Search for the cell housing the specified text and yield its [X, Y] center coordinate. 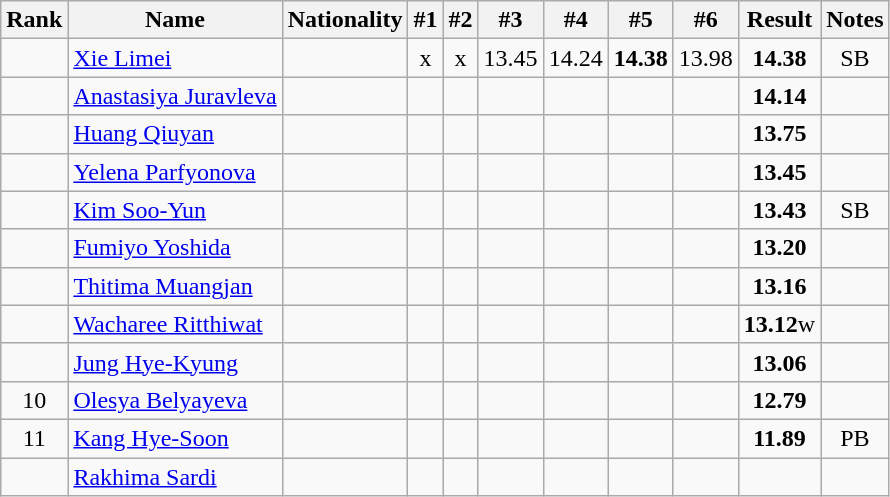
Kim Soo-Yun [175, 210]
Fumiyo Yoshida [175, 248]
#1 [426, 20]
Anastasiya Juravleva [175, 96]
Rank [34, 20]
#5 [640, 20]
Olesya Belyayeva [175, 400]
13.16 [779, 286]
12.79 [779, 400]
11.89 [779, 438]
Notes [855, 20]
Kang Hye-Soon [175, 438]
Jung Hye-Kyung [175, 362]
#3 [510, 20]
13.20 [779, 248]
13.75 [779, 134]
Result [779, 20]
10 [34, 400]
14.24 [576, 58]
Nationality [345, 20]
Thitima Muangjan [175, 286]
11 [34, 438]
Rakhima Sardi [175, 477]
#6 [706, 20]
13.43 [779, 210]
#2 [460, 20]
Yelena Parfyonova [175, 172]
Name [175, 20]
Wacharee Ritthiwat [175, 324]
PB [855, 438]
14.14 [779, 96]
13.98 [706, 58]
Huang Qiuyan [175, 134]
Xie Limei [175, 58]
13.06 [779, 362]
13.12w [779, 324]
#4 [576, 20]
